Locate the cell with the specified text and output its (X, Y) center coordinate. 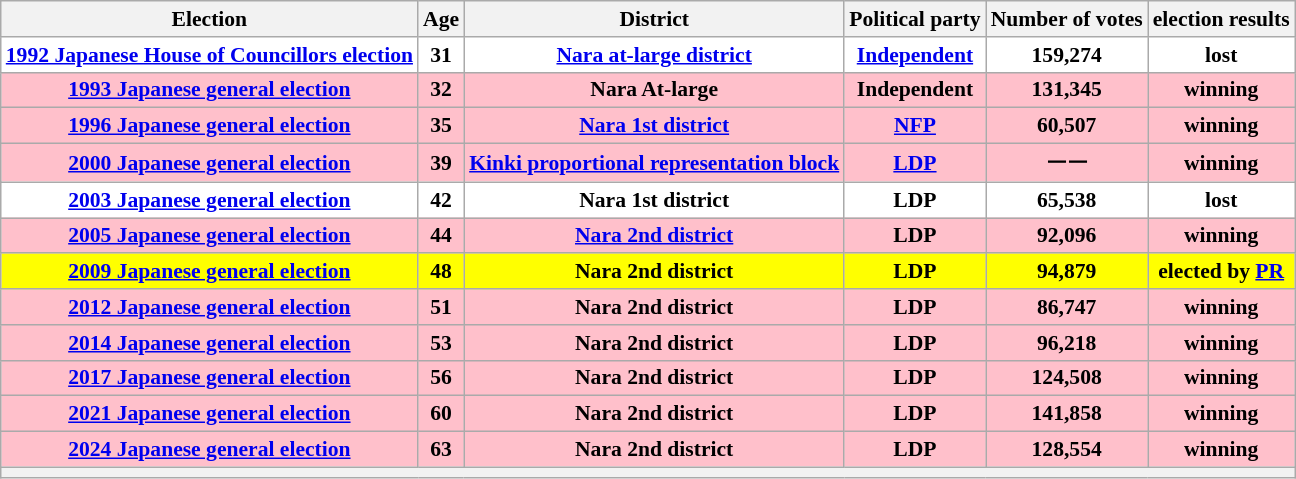
92,096 (1067, 236)
2000 Japanese general election (210, 164)
65,538 (1067, 200)
District (654, 19)
Kinki proportional representation block (654, 164)
1993 Japanese general election (210, 90)
131,345 (1067, 90)
Election (210, 19)
39 (441, 164)
Age (441, 19)
NFP (914, 126)
141,858 (1067, 414)
159,274 (1067, 55)
124,508 (1067, 378)
elected by PR (1222, 272)
2014 Japanese general election (210, 343)
2009 Japanese general election (210, 272)
Political party (914, 19)
election results (1222, 19)
51 (441, 307)
128,554 (1067, 450)
2005 Japanese general election (210, 236)
48 (441, 272)
Nara At-large (654, 90)
96,218 (1067, 343)
60 (441, 414)
32 (441, 90)
35 (441, 126)
2012 Japanese general election (210, 307)
2017 Japanese general election (210, 378)
44 (441, 236)
ーー (1067, 164)
42 (441, 200)
63 (441, 450)
94,879 (1067, 272)
Nara at-large district (654, 55)
1992 Japanese House of Councillors election (210, 55)
1996 Japanese general election (210, 126)
86,747 (1067, 307)
56 (441, 378)
Number of votes (1067, 19)
2024 Japanese general election (210, 450)
31 (441, 55)
60,507 (1067, 126)
2003 Japanese general election (210, 200)
2021 Japanese general election (210, 414)
53 (441, 343)
